Scan for the cell matching the given text and deliver its [x, y] coordinate at center. 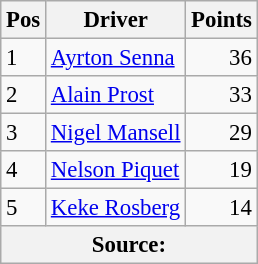
Ayrton Senna [116, 58]
14 [222, 208]
4 [24, 170]
Nigel Mansell [116, 133]
Alain Prost [116, 95]
29 [222, 133]
19 [222, 170]
33 [222, 95]
Nelson Piquet [116, 170]
Keke Rosberg [116, 208]
Source: [129, 245]
36 [222, 58]
3 [24, 133]
Driver [116, 20]
Points [222, 20]
1 [24, 58]
Pos [24, 20]
2 [24, 95]
5 [24, 208]
